For the text-containing cell, return its midpoint in (X, Y) coordinate format. 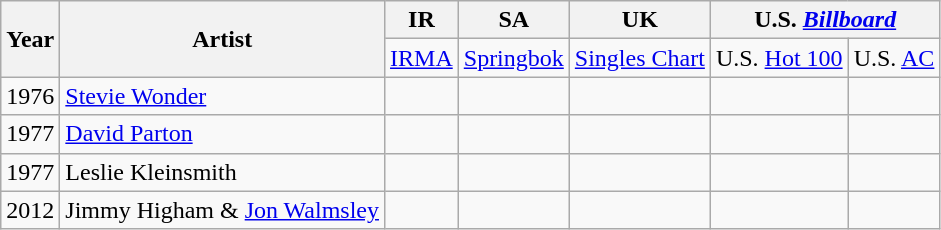
Leslie Kleinsmith (222, 172)
David Parton (222, 134)
Jimmy Higham & Jon Walmsley (222, 210)
U.S. Hot 100 (779, 58)
Year (30, 39)
Stevie Wonder (222, 96)
IR (422, 20)
Springbok (514, 58)
U.S. AC (894, 58)
UK (640, 20)
1976 (30, 96)
Artist (222, 39)
U.S. Billboard (825, 20)
Singles Chart (640, 58)
2012 (30, 210)
SA (514, 20)
IRMA (422, 58)
